For the text-containing cell, return its midpoint in [X, Y] coordinate format. 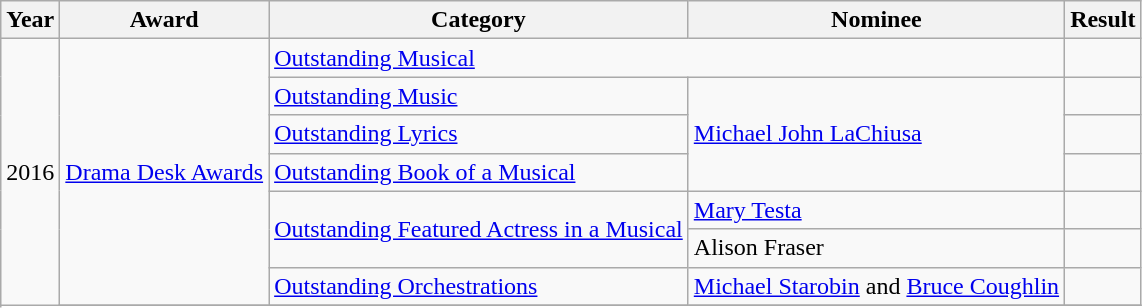
Outstanding Music [479, 96]
Outstanding Orchestrations [479, 286]
Outstanding Lyrics [479, 134]
Outstanding Featured Actress in a Musical [479, 229]
Award [164, 20]
Outstanding Musical [667, 58]
Drama Desk Awards [164, 172]
2016 [30, 172]
Mary Testa [876, 210]
Michael John LaChiusa [876, 134]
Nominee [876, 20]
Michael Starobin and Bruce Coughlin [876, 286]
Result [1103, 20]
Alison Fraser [876, 248]
Outstanding Book of a Musical [479, 172]
Category [479, 20]
Year [30, 20]
